Detect which cell encompasses the target text, then output its (X, Y) center coordinate. 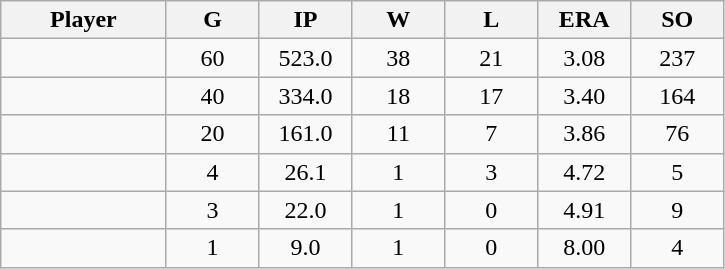
17 (492, 96)
21 (492, 58)
5 (678, 172)
334.0 (306, 96)
76 (678, 134)
ERA (584, 20)
9.0 (306, 248)
L (492, 20)
7 (492, 134)
237 (678, 58)
3.86 (584, 134)
26.1 (306, 172)
11 (398, 134)
22.0 (306, 210)
G (212, 20)
164 (678, 96)
W (398, 20)
3.08 (584, 58)
18 (398, 96)
38 (398, 58)
3.40 (584, 96)
40 (212, 96)
523.0 (306, 58)
8.00 (584, 248)
4.72 (584, 172)
SO (678, 20)
IP (306, 20)
4.91 (584, 210)
60 (212, 58)
Player (84, 20)
9 (678, 210)
20 (212, 134)
161.0 (306, 134)
